Detect which cell encompasses the target text, then output its (X, Y) center coordinate. 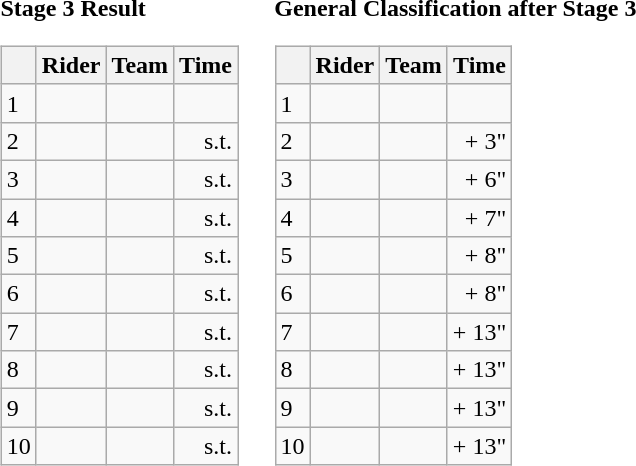
+ 3" (479, 141)
+ 6" (479, 179)
+ 7" (479, 217)
